Detect which cell encompasses the target text, then output its [x, y] center coordinate. 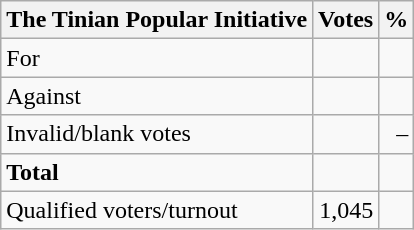
For [157, 58]
% [396, 20]
– [396, 134]
The Tinian Popular Initiative [157, 20]
Qualified voters/turnout [157, 210]
1,045 [346, 210]
Invalid/blank votes [157, 134]
Total [157, 172]
Votes [346, 20]
Against [157, 96]
